Search for the cell housing the specified text and yield its [x, y] center coordinate. 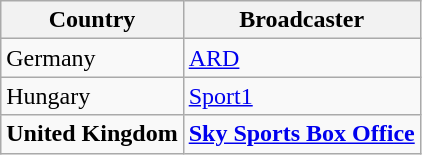
Germany [92, 58]
Broadcaster [302, 20]
Hungary [92, 96]
Sky Sports Box Office [302, 134]
Sport1 [302, 96]
ARD [302, 58]
Country [92, 20]
United Kingdom [92, 134]
